Pinpoint the cell where the given text exists, returning its (x, y) midpoint coordinate. 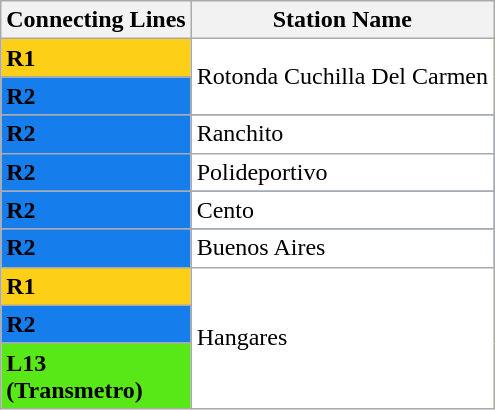
Hangares (342, 338)
Ranchito (342, 134)
Buenos Aires (342, 248)
Polideportivo (342, 172)
Rotonda Cuchilla Del Carmen (342, 77)
Cento (342, 210)
L13 (Transmetro) (96, 376)
Connecting Lines (96, 20)
Station Name (342, 20)
